Scan for the cell matching the given text and deliver its (x, y) coordinate at center. 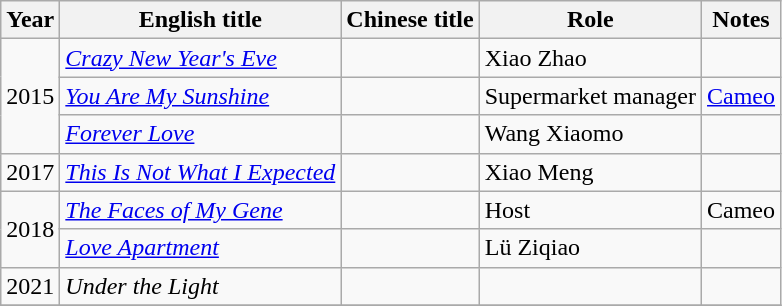
2018 (30, 229)
Role (590, 20)
Xiao Zhao (590, 58)
2015 (30, 96)
Lü Ziqiao (590, 248)
Wang Xiaomo (590, 134)
Host (590, 210)
English title (200, 20)
Notes (742, 20)
Love Apartment (200, 248)
Forever Love (200, 134)
Xiao Meng (590, 172)
Year (30, 20)
You Are My Sunshine (200, 96)
This Is Not What I Expected (200, 172)
Crazy New Year's Eve (200, 58)
Chinese title (410, 20)
Supermarket manager (590, 96)
2021 (30, 286)
Under the Light (200, 286)
The Faces of My Gene (200, 210)
2017 (30, 172)
